From the cell containing the given text, extract its center point as [X, Y] coordinate. 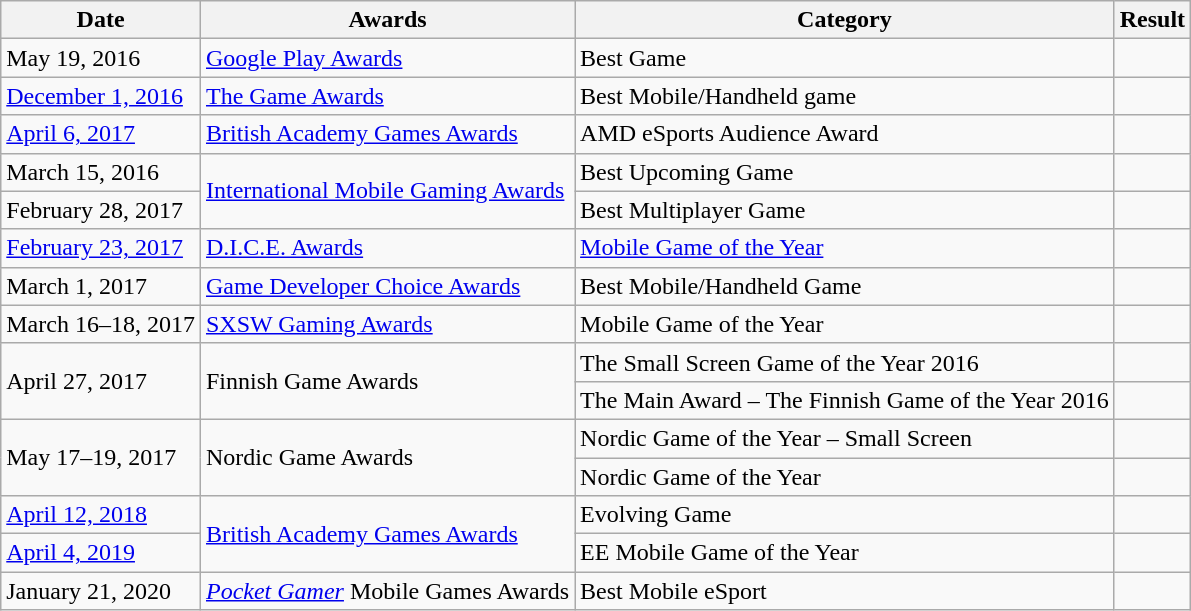
Nordic Game of the Year – Small Screen [845, 438]
January 21, 2020 [101, 591]
April 4, 2019 [101, 553]
Best Mobile eSport [845, 591]
Nordic Game Awards [387, 457]
Best Mobile/Handheld Game [845, 286]
Finnish Game Awards [387, 381]
February 28, 2017 [101, 210]
April 6, 2017 [101, 134]
Date [101, 20]
March 15, 2016 [101, 172]
The Small Screen Game of the Year 2016 [845, 362]
Best Multiplayer Game [845, 210]
Category [845, 20]
Nordic Game of the Year [845, 477]
Awards [387, 20]
Google Play Awards [387, 58]
EE Mobile Game of the Year [845, 553]
May 19, 2016 [101, 58]
Best Upcoming Game [845, 172]
International Mobile Gaming Awards [387, 191]
May 17–19, 2017 [101, 457]
April 12, 2018 [101, 515]
April 27, 2017 [101, 381]
March 16–18, 2017 [101, 324]
Game Developer Choice Awards [387, 286]
The Main Award – The Finnish Game of the Year 2016 [845, 400]
Best Game [845, 58]
AMD eSports Audience Award [845, 134]
Best Mobile/Handheld game [845, 96]
Evolving Game [845, 515]
The Game Awards [387, 96]
March 1, 2017 [101, 286]
December 1, 2016 [101, 96]
Result [1152, 20]
D.I.C.E. Awards [387, 248]
SXSW Gaming Awards [387, 324]
February 23, 2017 [101, 248]
Pocket Gamer Mobile Games Awards [387, 591]
